From the cell containing the given text, extract its center point as [X, Y] coordinate. 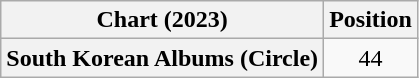
44 [371, 58]
Position [371, 20]
Chart (2023) [162, 20]
South Korean Albums (Circle) [162, 58]
